Locate the cell with the specified text and output its (X, Y) center coordinate. 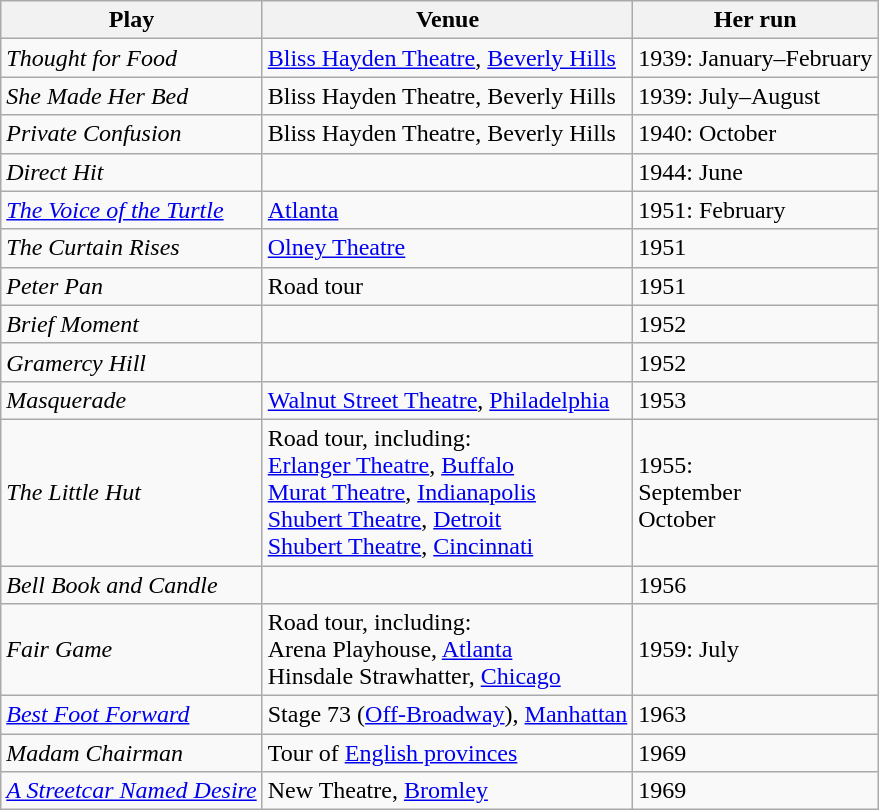
1956 (756, 585)
A Streetcar Named Desire (132, 791)
1953 (756, 400)
Atlanta (448, 210)
Masquerade (132, 400)
1951: February (756, 210)
Bell Book and Candle (132, 585)
Brief Moment (132, 324)
Road tour (448, 286)
She Made Her Bed (132, 96)
1939: January–February (756, 58)
The Little Hut (132, 492)
Play (132, 20)
Peter Pan (132, 286)
Road tour, including:Arena Playhouse, AtlantaHinsdale Strawhatter, Chicago (448, 650)
New Theatre, Bromley (448, 791)
1963 (756, 715)
Fair Game (132, 650)
1939: July–August (756, 96)
Gramercy Hill (132, 362)
1955:SeptemberOctober (756, 492)
Madam Chairman (132, 753)
The Curtain Rises (132, 248)
Thought for Food (132, 58)
The Voice of the Turtle (132, 210)
Walnut Street Theatre, Philadelphia (448, 400)
Road tour, including:Erlanger Theatre, BuffaloMurat Theatre, IndianapolisShubert Theatre, DetroitShubert Theatre, Cincinnati (448, 492)
Stage 73 (Off-Broadway), Manhattan (448, 715)
Best Foot Forward (132, 715)
Venue (448, 20)
Private Confusion (132, 134)
Tour of English provinces (448, 753)
1944: June (756, 172)
Olney Theatre (448, 248)
1959: July (756, 650)
Direct Hit (132, 172)
Her run (756, 20)
1940: October (756, 134)
